Determine the (X, Y) coordinate at the center of the cell enclosing the given text.  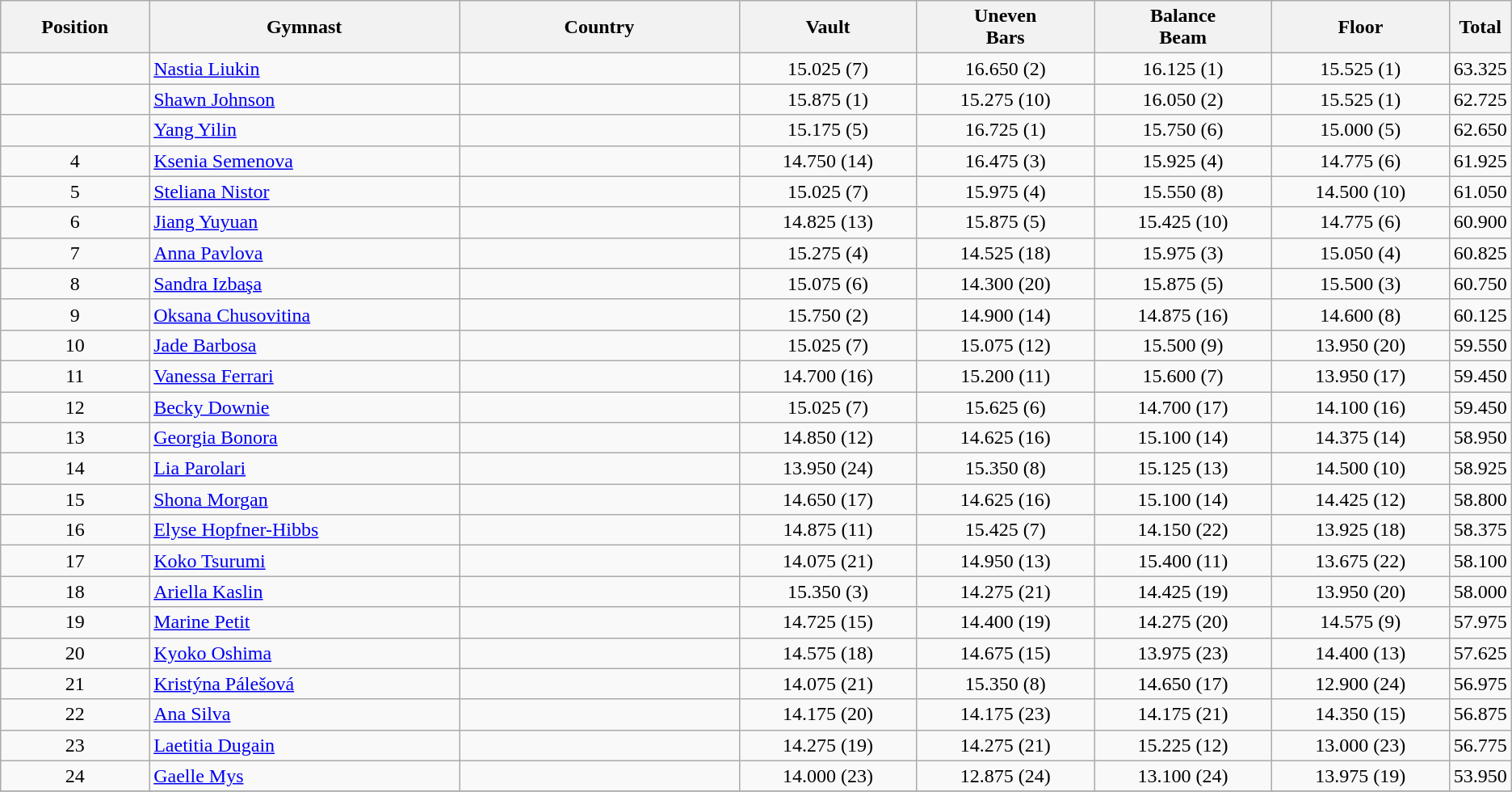
Lia Parolari (304, 469)
16.475 (3) (1006, 161)
9 (75, 314)
60.750 (1480, 284)
5 (75, 192)
15.175 (5) (827, 130)
13.950 (24) (827, 469)
15.875 (1) (827, 99)
22 (75, 714)
58.100 (1480, 561)
Vanessa Ferrari (304, 376)
16.125 (1) (1183, 69)
63.325 (1480, 69)
60.825 (1480, 253)
15.200 (11) (1006, 376)
14.175 (23) (1006, 714)
14.900 (14) (1006, 314)
14.000 (23) (827, 776)
14.275 (19) (827, 745)
15.125 (13) (1183, 469)
Yang Yilin (304, 130)
24 (75, 776)
14.300 (20) (1006, 284)
Total (1480, 27)
14.825 (13) (827, 222)
21 (75, 684)
58.950 (1480, 438)
Jade Barbosa (304, 345)
16 (75, 530)
58.000 (1480, 592)
14.275 (20) (1183, 622)
15.050 (4) (1360, 253)
14.750 (14) (827, 161)
56.875 (1480, 714)
14.350 (15) (1360, 714)
14.425 (12) (1360, 499)
Steliana Nistor (304, 192)
60.125 (1480, 314)
Floor (1360, 27)
Georgia Bonora (304, 438)
15.350 (3) (827, 592)
Ksenia Semenova (304, 161)
6 (75, 222)
Laetitia Dugain (304, 745)
15.425 (7) (1006, 530)
15.400 (11) (1183, 561)
Marine Petit (304, 622)
15.625 (6) (1006, 407)
15.000 (5) (1360, 130)
Gymnast (304, 27)
Sandra Izbaşa (304, 284)
15.075 (12) (1006, 345)
UnevenBars (1006, 27)
14 (75, 469)
58.800 (1480, 499)
Ana Silva (304, 714)
12 (75, 407)
15.425 (10) (1183, 222)
14.600 (8) (1360, 314)
16.725 (1) (1006, 130)
14.175 (21) (1183, 714)
62.650 (1480, 130)
15.975 (4) (1006, 192)
13.100 (24) (1183, 776)
13.675 (22) (1360, 561)
19 (75, 622)
Anna Pavlova (304, 253)
14.575 (18) (827, 653)
14.525 (18) (1006, 253)
20 (75, 653)
14.725 (15) (827, 622)
17 (75, 561)
8 (75, 284)
56.775 (1480, 745)
14.575 (9) (1360, 622)
Elyse Hopfner-Hibbs (304, 530)
14.850 (12) (827, 438)
14.875 (16) (1183, 314)
14.425 (19) (1183, 592)
Oksana Chusovitina (304, 314)
Shawn Johnson (304, 99)
15.750 (2) (827, 314)
15.550 (8) (1183, 192)
13.925 (18) (1360, 530)
15.600 (7) (1183, 376)
Ariella Kaslin (304, 592)
Position (75, 27)
Kristýna Pálešová (304, 684)
12.900 (24) (1360, 684)
16.650 (2) (1006, 69)
56.975 (1480, 684)
15.225 (12) (1183, 745)
61.050 (1480, 192)
Vault (827, 27)
15.500 (9) (1183, 345)
57.625 (1480, 653)
13.950 (17) (1360, 376)
14.875 (11) (827, 530)
14.150 (22) (1183, 530)
57.975 (1480, 622)
15.925 (4) (1183, 161)
16.050 (2) (1183, 99)
10 (75, 345)
Koko Tsurumi (304, 561)
15.750 (6) (1183, 130)
14.400 (13) (1360, 653)
15.275 (10) (1006, 99)
14.375 (14) (1360, 438)
23 (75, 745)
14.700 (16) (827, 376)
Becky Downie (304, 407)
15.500 (3) (1360, 284)
15.275 (4) (827, 253)
Country (599, 27)
53.950 (1480, 776)
4 (75, 161)
61.925 (1480, 161)
14.400 (19) (1006, 622)
15 (75, 499)
11 (75, 376)
Kyoko Oshima (304, 653)
18 (75, 592)
7 (75, 253)
14.675 (15) (1006, 653)
BalanceBeam (1183, 27)
12.875 (24) (1006, 776)
Shona Morgan (304, 499)
15.975 (3) (1183, 253)
13.975 (19) (1360, 776)
14.100 (16) (1360, 407)
14.700 (17) (1183, 407)
15.075 (6) (827, 284)
14.950 (13) (1006, 561)
58.375 (1480, 530)
59.550 (1480, 345)
13 (75, 438)
Gaelle Mys (304, 776)
13.000 (23) (1360, 745)
60.900 (1480, 222)
Jiang Yuyuan (304, 222)
Nastia Liukin (304, 69)
58.925 (1480, 469)
13.975 (23) (1183, 653)
62.725 (1480, 99)
14.175 (20) (827, 714)
